Detect which cell encompasses the target text, then output its [X, Y] center coordinate. 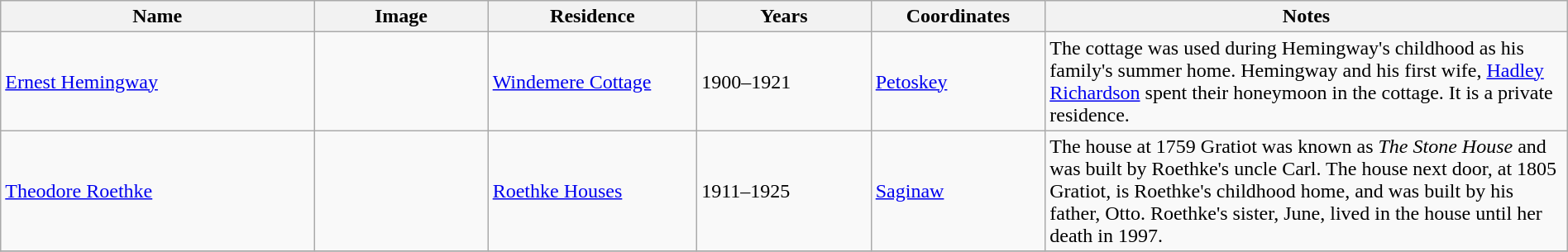
Ernest Hemingway [157, 81]
Image [401, 17]
Saginaw [958, 191]
Windemere Cottage [592, 81]
Coordinates [958, 17]
Roethke Houses [592, 191]
Notes [1307, 17]
1911–1925 [784, 191]
1900–1921 [784, 81]
Theodore Roethke [157, 191]
Petoskey [958, 81]
Years [784, 17]
Name [157, 17]
Residence [592, 17]
